For the text-containing cell, return its midpoint in (x, y) coordinate format. 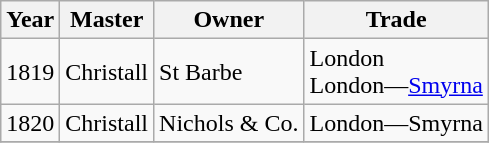
Trade (396, 20)
Year (30, 20)
Owner (229, 20)
Nichols & Co. (229, 123)
St Barbe (229, 72)
LondonLondon—Smyrna (396, 72)
Master (107, 20)
1819 (30, 72)
London—Smyrna (396, 123)
1820 (30, 123)
